From the cell containing the given text, extract its center point as (x, y) coordinate. 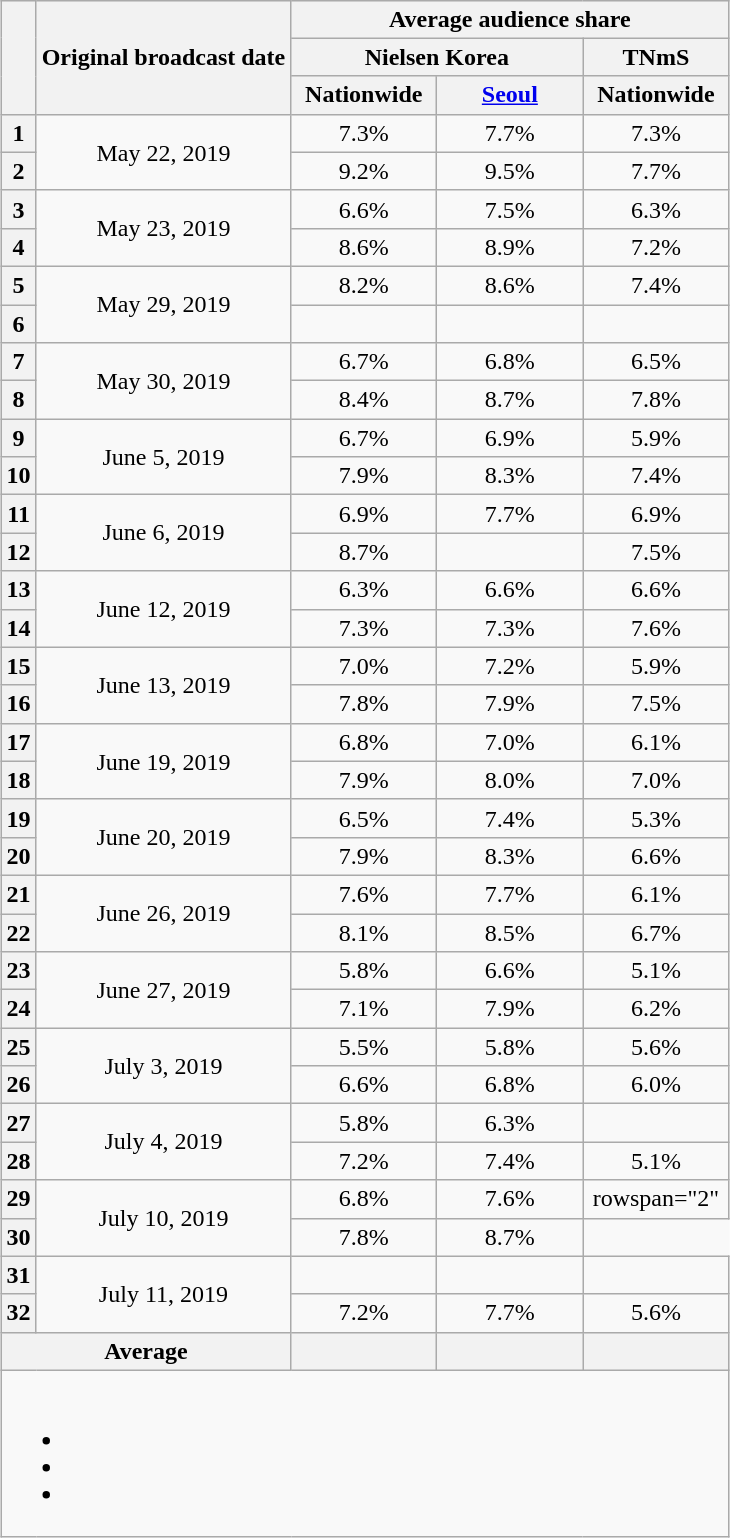
14 (18, 628)
26 (18, 1085)
Seoul (510, 95)
8.5% (510, 933)
17 (18, 742)
18 (18, 780)
8.1% (364, 933)
July 3, 2019 (164, 1066)
15 (18, 666)
11 (18, 514)
1 (18, 133)
7 (18, 362)
June 27, 2019 (164, 990)
19 (18, 818)
Nielsen Korea (437, 57)
7.1% (364, 1009)
32 (18, 1313)
28 (18, 1161)
July 11, 2019 (164, 1294)
3 (18, 209)
Original broadcast date (164, 57)
22 (18, 933)
5.3% (656, 818)
20 (18, 856)
23 (18, 971)
8.0% (510, 780)
May 22, 2019 (164, 152)
June 13, 2019 (164, 685)
rowspan="2" (656, 1199)
6.0% (656, 1085)
12 (18, 552)
May 23, 2019 (164, 228)
June 12, 2019 (164, 609)
June 20, 2019 (164, 837)
June 6, 2019 (164, 533)
8.9% (510, 247)
8.2% (364, 285)
6.2% (656, 1009)
8.4% (364, 400)
9.5% (510, 171)
24 (18, 1009)
4 (18, 247)
29 (18, 1199)
21 (18, 894)
8 (18, 400)
July 10, 2019 (164, 1218)
Average (146, 1351)
5.5% (364, 1047)
9.2% (364, 171)
30 (18, 1237)
July 4, 2019 (164, 1142)
10 (18, 476)
May 30, 2019 (164, 381)
Average audience share (510, 19)
16 (18, 704)
2 (18, 171)
9 (18, 438)
25 (18, 1047)
May 29, 2019 (164, 304)
6 (18, 323)
June 5, 2019 (164, 457)
31 (18, 1275)
June 19, 2019 (164, 761)
June 26, 2019 (164, 913)
TNmS (656, 57)
13 (18, 590)
5 (18, 285)
27 (18, 1123)
